Search for the cell housing the specified text and yield its (X, Y) center coordinate. 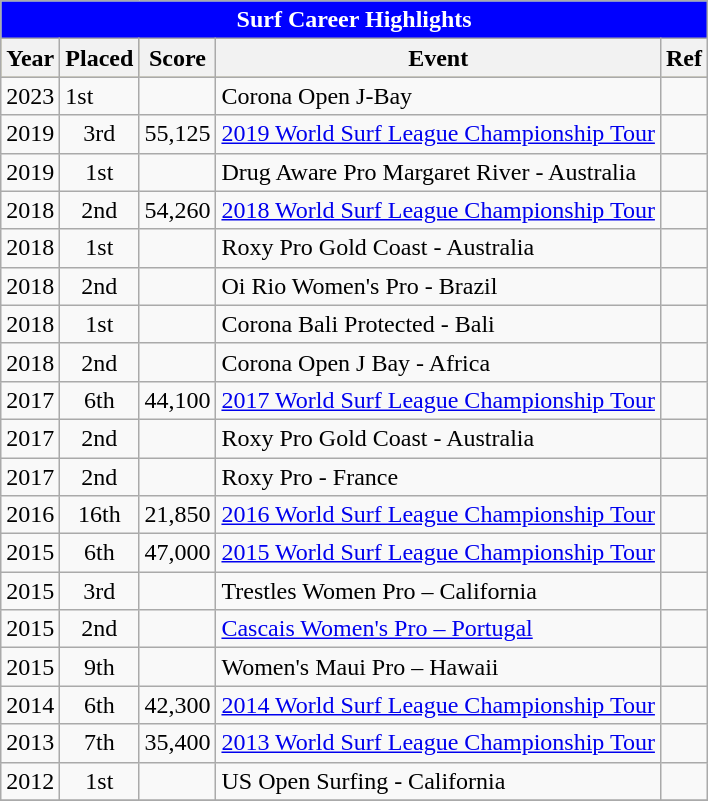
Drug Aware Pro Margaret River - Australia (438, 172)
16th (100, 515)
9th (100, 667)
2014 World Surf League Championship Tour (438, 705)
35,400 (178, 743)
21,850 (178, 515)
US Open Surfing - California (438, 781)
55,125 (178, 134)
42,300 (178, 705)
2013 (30, 743)
Trestles Women Pro – California (438, 591)
2023 (30, 96)
Cascais Women's Pro – Portugal (438, 629)
2016 World Surf League Championship Tour (438, 515)
2013 World Surf League Championship Tour (438, 743)
Women's Maui Pro – Hawaii (438, 667)
44,100 (178, 400)
2016 (30, 515)
54,260 (178, 210)
2017 World Surf League Championship Tour (438, 400)
Corona Open J-Bay (438, 96)
7th (100, 743)
Event (438, 58)
Corona Bali Protected - Bali (438, 324)
Roxy Pro - France (438, 477)
Placed (100, 58)
Score (178, 58)
2014 (30, 705)
Corona Open J Bay - Africa (438, 362)
Year (30, 58)
Oi Rio Women's Pro - Brazil (438, 286)
2019 World Surf League Championship Tour (438, 134)
2015 World Surf League Championship Tour (438, 553)
2018 World Surf League Championship Tour (438, 210)
Ref (684, 58)
Surf Career Highlights (354, 20)
2012 (30, 781)
47,000 (178, 553)
